Provide the (x, y) coordinate of the cell's center where the given text is located.  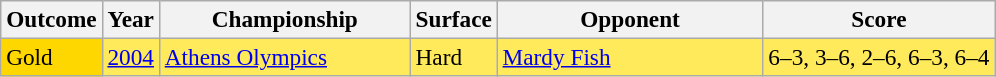
Year (130, 19)
Score (879, 19)
Outcome (52, 19)
Gold (52, 57)
Surface (454, 19)
Opponent (630, 19)
Hard (454, 57)
Mardy Fish (630, 57)
Championship (284, 19)
Athens Olympics (284, 57)
6–3, 3–6, 2–6, 6–3, 6–4 (879, 57)
2004 (130, 57)
